Extract the [x, y] coordinate from the center of the cell holding the provided text.  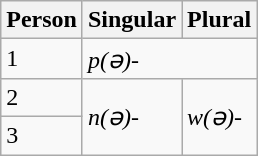
n(ə)- [132, 116]
Singular [132, 20]
2 [42, 97]
Plural [220, 20]
p(ə)- [169, 59]
w(ə)- [220, 116]
3 [42, 135]
Person [42, 20]
1 [42, 59]
